Pinpoint the cell where the given text exists, returning its [X, Y] midpoint coordinate. 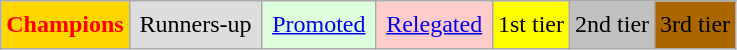
1st tier [530, 25]
3rd tier [696, 25]
2nd tier [612, 25]
Champions [65, 25]
Relegated [434, 25]
Runners-up [196, 25]
Promoted [319, 25]
